Return (x, y) of the center of cell containing provided text 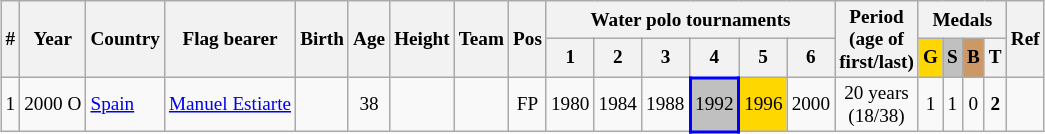
1996 (763, 104)
Year (53, 40)
Pos (527, 40)
1988 (665, 104)
Team (481, 40)
Country (125, 40)
G (930, 58)
Ref (1025, 40)
Manuel Estiarte (230, 104)
0 (973, 104)
Water polo tournaments (690, 20)
4 (714, 58)
Height (422, 40)
Medals (962, 20)
1984 (618, 104)
1980 (570, 104)
3 (665, 58)
Spain (125, 104)
# (10, 40)
Birth (322, 40)
B (973, 58)
6 (811, 58)
38 (368, 104)
1992 (714, 104)
T (995, 58)
FP (527, 104)
2000 (811, 104)
Age (368, 40)
Flag bearer (230, 40)
2000 O (53, 104)
5 (763, 58)
Period(age offirst/last) (877, 40)
S (952, 58)
20 years(18/38) (877, 104)
